Scan for the cell matching the given text and deliver its [x, y] coordinate at center. 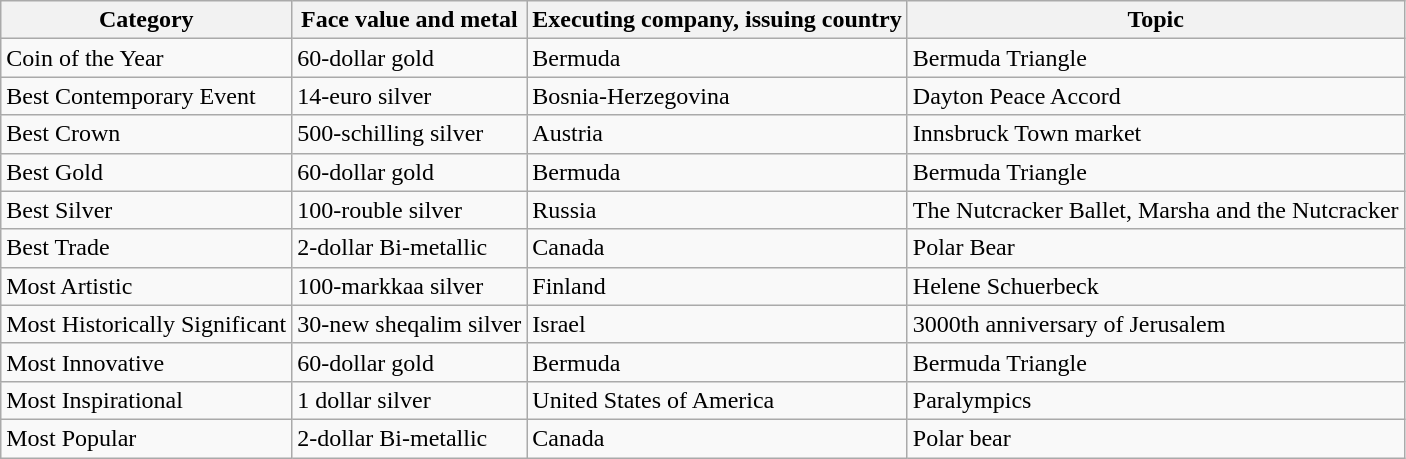
United States of America [717, 400]
Russia [717, 210]
100-markkaa silver [410, 286]
Innsbruck Town market [1156, 134]
Polar bear [1156, 438]
Best Gold [146, 172]
Best Contemporary Event [146, 96]
14-euro silver [410, 96]
3000th anniversary of Jerusalem [1156, 324]
Coin of the Year [146, 58]
Most Artistic [146, 286]
30-new sheqalim silver [410, 324]
Executing company, issuing country [717, 20]
Category [146, 20]
Dayton Peace Accord [1156, 96]
Face value and metal [410, 20]
Best Trade [146, 248]
Bosnia-Herzegovina [717, 96]
Paralympics [1156, 400]
Most Inspirational [146, 400]
Most Innovative [146, 362]
The Nutcracker Ballet, Marsha and the Nutcracker [1156, 210]
Most Historically Significant [146, 324]
Austria [717, 134]
Topic [1156, 20]
500-schilling silver [410, 134]
Finland [717, 286]
Most Popular [146, 438]
Best Crown [146, 134]
Best Silver [146, 210]
Helene Schuerbeck [1156, 286]
100-rouble silver [410, 210]
1 dollar silver [410, 400]
Polar Bear [1156, 248]
Israel [717, 324]
